Pinpoint the cell where the given text exists, returning its (x, y) midpoint coordinate. 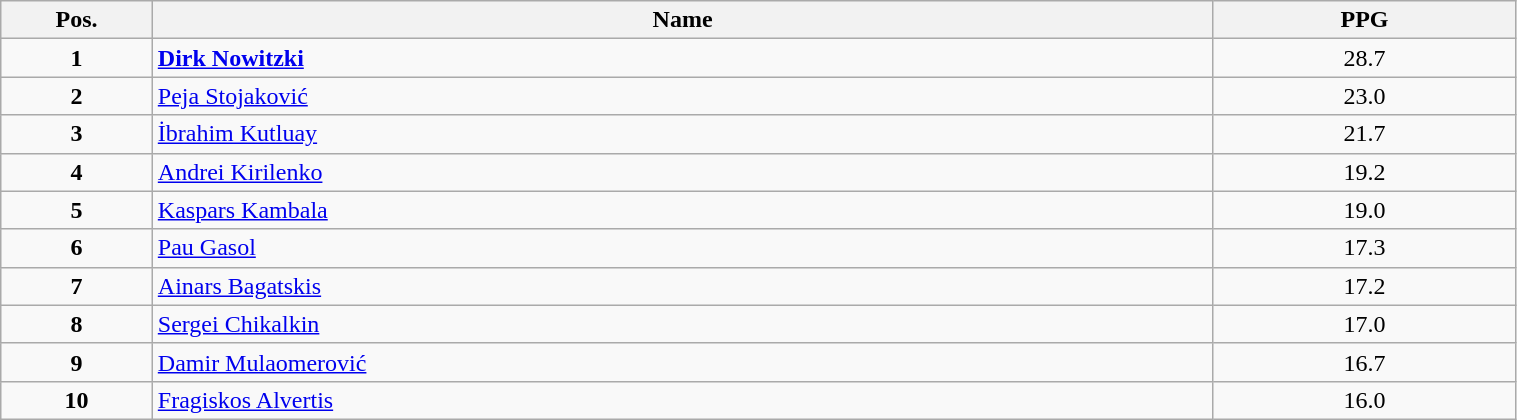
3 (77, 134)
9 (77, 362)
Ainars Bagatskis (682, 286)
19.2 (1364, 172)
16.0 (1364, 400)
Name (682, 20)
19.0 (1364, 210)
23.0 (1364, 96)
Andrei Kirilenko (682, 172)
Peja Stojaković (682, 96)
Dirk Nowitzki (682, 58)
Kaspars Kambala (682, 210)
Damir Mulaomerović (682, 362)
İbrahim Kutluay (682, 134)
28.7 (1364, 58)
17.2 (1364, 286)
Sergei Chikalkin (682, 324)
2 (77, 96)
17.0 (1364, 324)
17.3 (1364, 248)
7 (77, 286)
4 (77, 172)
8 (77, 324)
10 (77, 400)
Fragiskos Alvertis (682, 400)
Pos. (77, 20)
16.7 (1364, 362)
PPG (1364, 20)
1 (77, 58)
5 (77, 210)
6 (77, 248)
21.7 (1364, 134)
Pau Gasol (682, 248)
